Determine the [X, Y] coordinate at the center of the cell enclosing the given text.  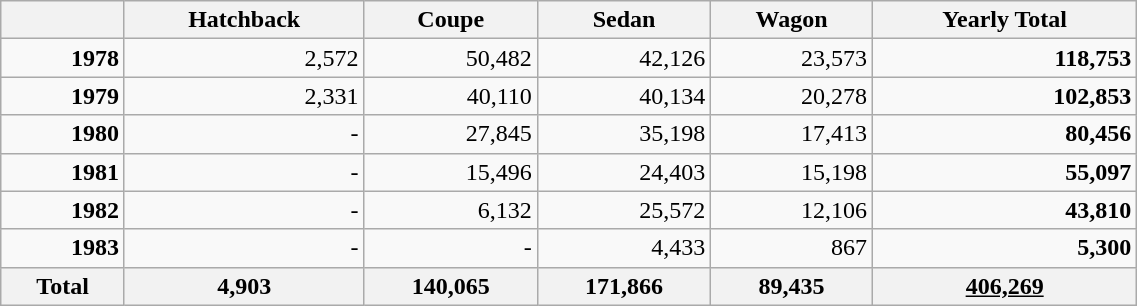
25,572 [624, 210]
23,573 [792, 58]
24,403 [624, 172]
867 [792, 248]
27,845 [450, 134]
171,866 [624, 286]
1982 [63, 210]
Coupe [450, 20]
6,132 [450, 210]
Yearly Total [1004, 20]
1979 [63, 96]
1980 [63, 134]
1978 [63, 58]
40,134 [624, 96]
Total [63, 286]
102,853 [1004, 96]
406,269 [1004, 286]
50,482 [450, 58]
1983 [63, 248]
4,903 [244, 286]
118,753 [1004, 58]
5,300 [1004, 248]
12,106 [792, 210]
Hatchback [244, 20]
2,331 [244, 96]
15,198 [792, 172]
140,065 [450, 286]
Sedan [624, 20]
35,198 [624, 134]
4,433 [624, 248]
42,126 [624, 58]
Wagon [792, 20]
1981 [63, 172]
55,097 [1004, 172]
15,496 [450, 172]
17,413 [792, 134]
2,572 [244, 58]
80,456 [1004, 134]
43,810 [1004, 210]
40,110 [450, 96]
20,278 [792, 96]
89,435 [792, 286]
